Find where the given text appears and provide that cell's center as (X, Y) coordinate. 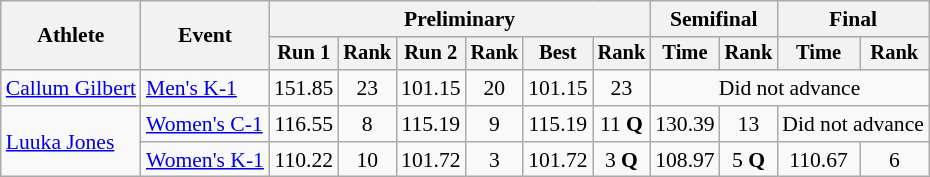
Final (853, 19)
Men's K-1 (205, 88)
Run 1 (304, 54)
130.39 (684, 124)
Run 2 (430, 54)
Athlete (71, 36)
Luuka Jones (71, 142)
Callum Gilbert (71, 88)
11 Q (622, 124)
Event (205, 36)
151.85 (304, 88)
Women's C-1 (205, 124)
8 (367, 124)
9 (495, 124)
Preliminary (460, 19)
Semifinal (714, 19)
116.55 (304, 124)
Best (558, 54)
20 (495, 88)
13 (749, 124)
